Find where the given text appears and provide that cell's center as [x, y] coordinate. 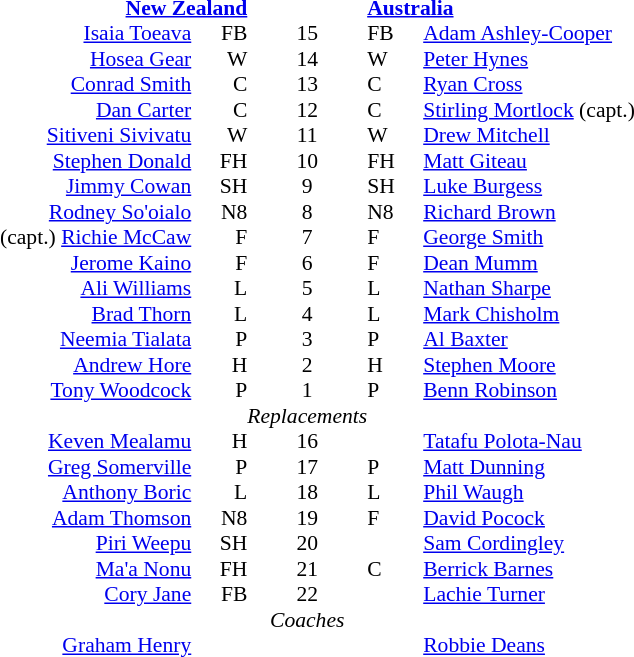
1 [307, 391]
19 [307, 518]
Replacements [307, 416]
21 [307, 569]
22 [307, 595]
3 [307, 339]
9 [307, 187]
15 [307, 33]
20 [307, 543]
8 [307, 212]
10 [307, 161]
14 [307, 59]
12 [307, 110]
4 [307, 314]
2 [307, 365]
6 [307, 263]
5 [307, 289]
13 [307, 85]
16 [307, 441]
17 [307, 467]
11 [307, 135]
7 [307, 237]
18 [307, 493]
Coaches [307, 620]
